Detect which cell encompasses the target text, then output its (X, Y) center coordinate. 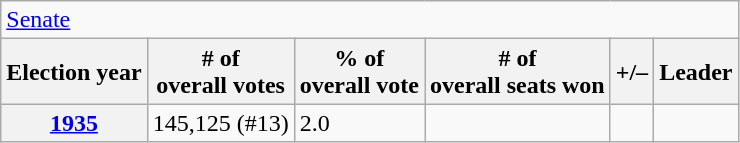
# ofoverall votes (220, 72)
Senate (370, 20)
2.0 (359, 123)
145,125 (#13) (220, 123)
Election year (74, 72)
% ofoverall vote (359, 72)
+/– (632, 72)
1935 (74, 123)
Leader (696, 72)
# ofoverall seats won (518, 72)
